Provide the (X, Y) coordinate of the cell's center where the given text is located.  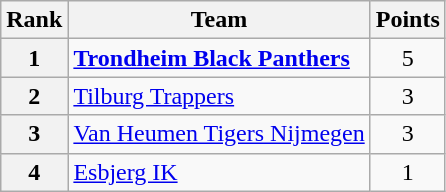
Rank (34, 20)
Points (408, 20)
4 (34, 172)
Trondheim Black Panthers (219, 58)
5 (408, 58)
Tilburg Trappers (219, 96)
Van Heumen Tigers Nijmegen (219, 134)
2 (34, 96)
Team (219, 20)
Esbjerg IK (219, 172)
